Return (X, Y) of the center of cell containing provided text 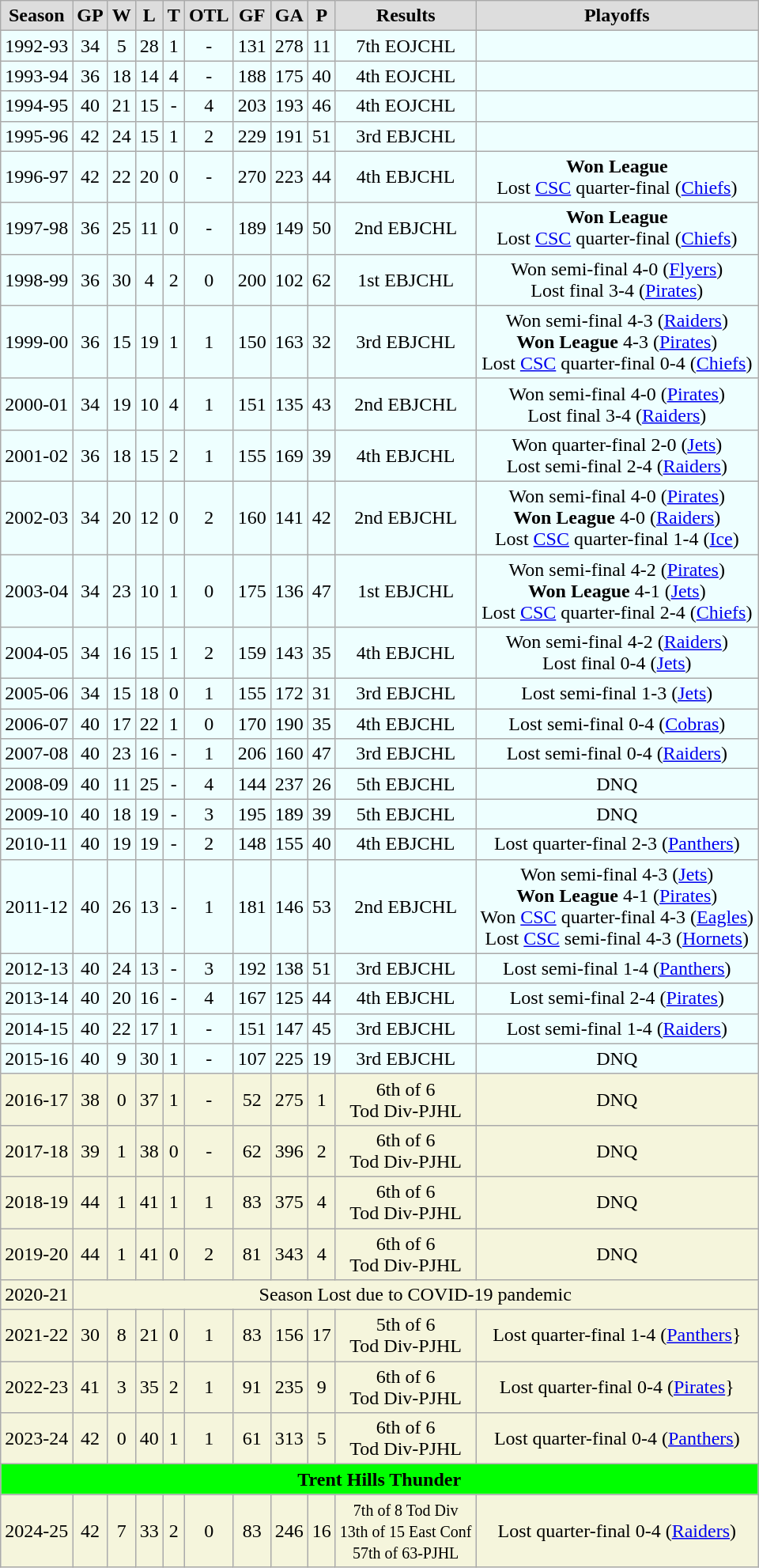
181 (251, 907)
138 (289, 968)
Won semi-final 4-0 (Pirates)Lost final 3-4 (Raiders) (617, 403)
2024-25 (36, 1531)
1997-98 (36, 228)
2018-19 (36, 1203)
2022-23 (36, 1388)
102 (289, 280)
156 (289, 1335)
1994-95 (36, 106)
32 (321, 342)
7 (122, 1531)
396 (289, 1150)
147 (289, 1028)
195 (251, 814)
1995-96 (36, 136)
107 (251, 1059)
146 (289, 907)
2000-01 (36, 403)
2016-17 (36, 1100)
193 (289, 106)
Lost semi-final 1-3 (Jets) (617, 694)
203 (251, 106)
163 (289, 342)
W (122, 16)
125 (289, 998)
53 (321, 907)
200 (251, 280)
170 (251, 724)
2008-09 (36, 784)
1996-97 (36, 177)
188 (251, 76)
375 (289, 1203)
2023-24 (36, 1438)
GF (251, 16)
Lost quarter-final 0-4 (Raiders) (617, 1531)
1993-94 (36, 76)
143 (289, 653)
2012-13 (36, 968)
2006-07 (36, 724)
167 (251, 998)
7th EOJCHL (406, 46)
2019-20 (36, 1253)
144 (251, 784)
131 (251, 46)
Season Lost due to COVID-19 pandemic (416, 1295)
7th of 8 Tod Div13th of 15 East Conf57th of 63-PJHL (406, 1531)
Lost quarter-final 0-4 (Panthers) (617, 1438)
81 (251, 1253)
14 (149, 76)
GP (90, 16)
28 (149, 46)
Lost semi-final 0-4 (Raiders) (617, 754)
172 (289, 694)
206 (251, 754)
2003-04 (36, 590)
2020-21 (36, 1295)
223 (289, 177)
Won semi-final 4-0 (Flyers)Lost final 3-4 (Pirates) (617, 280)
1998-99 (36, 280)
2011-12 (36, 907)
136 (289, 590)
2004-05 (36, 653)
Won semi-final 4-2 (Pirates)Won League 4-1 (Jets)Lost CSC quarter-final 2-4 (Chiefs) (617, 590)
2013-14 (36, 998)
Lost semi-final 1-4 (Panthers) (617, 968)
Lost quarter-final 2-3 (Panthers) (617, 844)
Won semi-final 4-0 (Pirates)Won League 4-0 (Raiders)Lost CSC quarter-final 1-4 (Ice) (617, 517)
148 (251, 844)
313 (289, 1438)
191 (289, 136)
Won semi-final 4-3 (Raiders)Won League 4-3 (Pirates)Lost CSC quarter-final 0-4 (Chiefs) (617, 342)
Results (406, 16)
192 (251, 968)
Lost quarter-final 1-4 (Panthers} (617, 1335)
2001-02 (36, 456)
246 (289, 1531)
237 (289, 784)
GA (289, 16)
2021-22 (36, 1335)
235 (289, 1388)
2007-08 (36, 754)
2015-16 (36, 1059)
2005-06 (36, 694)
141 (289, 517)
Lost semi-final 0-4 (Cobras) (617, 724)
Playoffs (617, 16)
37 (149, 1100)
343 (289, 1253)
P (321, 16)
61 (251, 1438)
Season (36, 16)
Lost semi-final 2-4 (Pirates) (617, 998)
2014-15 (36, 1028)
8 (122, 1335)
135 (289, 403)
270 (251, 177)
L (149, 16)
169 (289, 456)
278 (289, 46)
Lost quarter-final 0-4 (Pirates} (617, 1388)
31 (321, 694)
1999-00 (36, 342)
50 (321, 228)
Trent Hills Thunder (379, 1479)
Won quarter-final 2-0 (Jets)Lost semi-final 2-4 (Raiders) (617, 456)
46 (321, 106)
2002-03 (36, 517)
52 (251, 1100)
91 (251, 1388)
5th of 6Tod Div-PJHL (406, 1335)
Lost semi-final 1-4 (Raiders) (617, 1028)
275 (289, 1100)
2009-10 (36, 814)
149 (289, 228)
190 (289, 724)
43 (321, 403)
33 (149, 1531)
12 (149, 517)
229 (251, 136)
225 (289, 1059)
1992-93 (36, 46)
OTL (209, 16)
45 (321, 1028)
Won semi-final 4-3 (Jets)Won League 4-1 (Pirates)Won CSC quarter-final 4-3 (Eagles)Lost CSC semi-final 4-3 (Hornets) (617, 907)
150 (251, 342)
Won semi-final 4-2 (Raiders)Lost final 0-4 (Jets) (617, 653)
2010-11 (36, 844)
T (174, 16)
159 (251, 653)
2017-18 (36, 1150)
